Return (x, y) of the center of cell containing provided text 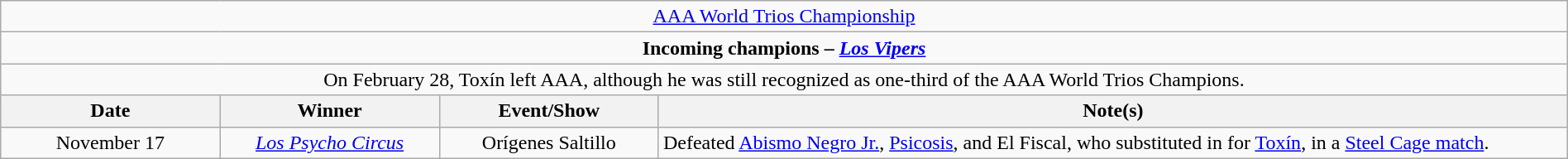
On February 28, Toxín left AAA, although he was still recognized as one-third of the AAA World Trios Champions. (784, 79)
Winner (329, 111)
Los Psycho Circus (329, 142)
Defeated Abismo Negro Jr., Psicosis, and El Fiscal, who substituted in for Toxín, in a Steel Cage match. (1113, 142)
Event/Show (549, 111)
AAA World Trios Championship (784, 17)
Date (111, 111)
Incoming champions – Los Vipers (784, 48)
Orígenes Saltillo (549, 142)
November 17 (111, 142)
Note(s) (1113, 111)
